From the cell containing the given text, extract its center point as (x, y) coordinate. 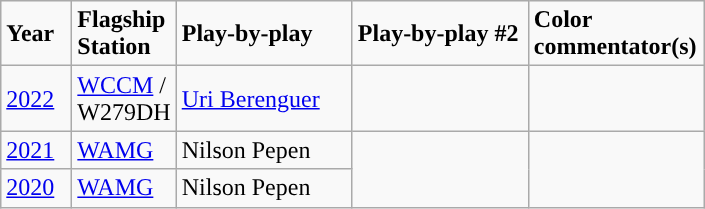
Year (36, 34)
2022 (36, 98)
WCCM / W279DH (124, 98)
Color commentator(s) (616, 34)
Play-by-play #2 (440, 34)
Uri Berenguer (264, 98)
2021 (36, 150)
Play-by-play (264, 34)
Flagship Station (124, 34)
2020 (36, 188)
